Return the (x, y) coordinate for the center point of the cell that contains the specified text.  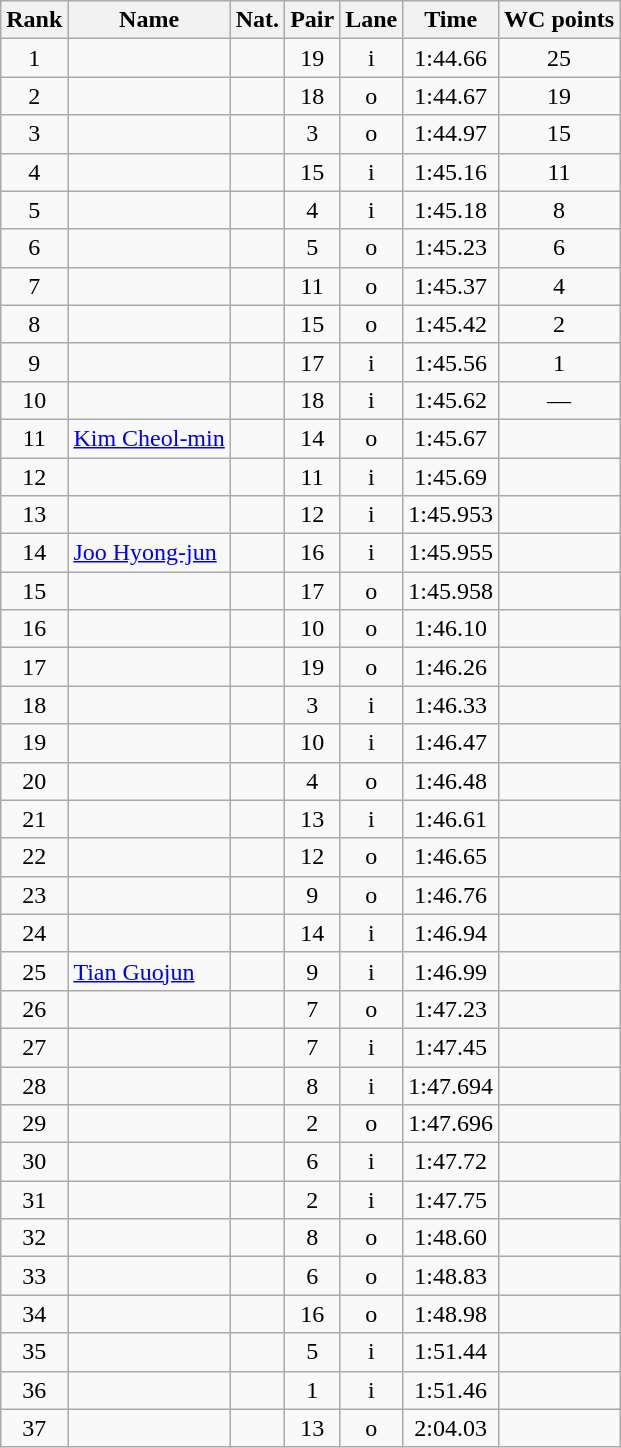
28 (34, 1085)
1:45.16 (451, 172)
1:46.61 (451, 819)
37 (34, 1428)
1:47.45 (451, 1047)
1:45.953 (451, 515)
32 (34, 1238)
1:46.65 (451, 857)
1:46.76 (451, 895)
24 (34, 933)
21 (34, 819)
1:51.46 (451, 1390)
33 (34, 1276)
Lane (372, 20)
34 (34, 1314)
1:44.97 (451, 134)
1:45.56 (451, 362)
1:46.33 (451, 705)
27 (34, 1047)
Kim Cheol-min (149, 438)
31 (34, 1200)
1:48.60 (451, 1238)
1:51.44 (451, 1352)
Pair (312, 20)
36 (34, 1390)
1:46.26 (451, 667)
1:48.98 (451, 1314)
WC points (560, 20)
1:44.66 (451, 58)
1:48.83 (451, 1276)
1:46.48 (451, 781)
Nat. (257, 20)
1:47.72 (451, 1162)
20 (34, 781)
30 (34, 1162)
1:47.694 (451, 1085)
1:45.37 (451, 286)
2:04.03 (451, 1428)
1:47.696 (451, 1124)
— (560, 400)
35 (34, 1352)
22 (34, 857)
1:45.67 (451, 438)
1:47.23 (451, 1009)
26 (34, 1009)
1:45.23 (451, 248)
1:44.67 (451, 96)
Tian Guojun (149, 971)
Name (149, 20)
1:45.69 (451, 477)
1:45.42 (451, 324)
Time (451, 20)
23 (34, 895)
1:47.75 (451, 1200)
1:46.10 (451, 629)
Joo Hyong-jun (149, 553)
1:45.958 (451, 591)
1:45.18 (451, 210)
1:45.62 (451, 400)
29 (34, 1124)
Rank (34, 20)
1:46.47 (451, 743)
1:46.99 (451, 971)
1:46.94 (451, 933)
1:45.955 (451, 553)
